Return (x, y) of the center of cell containing provided text 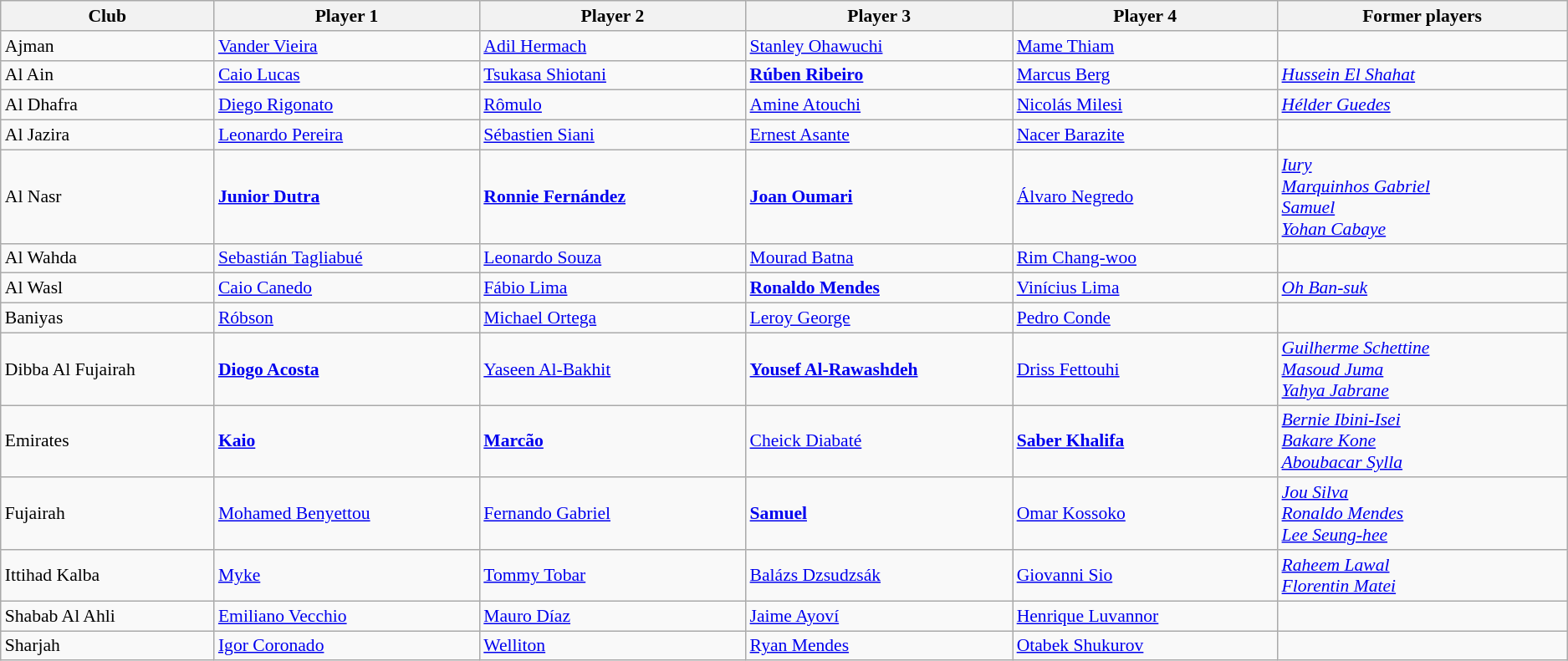
Rúben Ribeiro (880, 75)
Emirates (107, 441)
Sébastien Siani (612, 135)
Al Jazira (107, 135)
Junior Dutra (346, 196)
Joan Oumari (880, 196)
Marcão (612, 441)
Diogo Acosta (346, 369)
Ittihad Kalba (107, 575)
Bernie Ibini-Isei Bakare Kone Aboubacar Sylla (1422, 441)
Al Ain (107, 75)
Rim Chang-woo (1146, 258)
Ryan Mendes (880, 646)
Al Wasl (107, 288)
Henrique Luvannor (1146, 616)
Iury Marquinhos Gabriel Samuel Yohan Cabaye (1422, 196)
Caio Lucas (346, 75)
Player 3 (880, 16)
Rômulo (612, 105)
Samuel (880, 515)
Michael Ortega (612, 318)
Hussein El Shahat (1422, 75)
Ajman (107, 46)
Vander Vieira (346, 46)
Balázs Dzsudzsák (880, 575)
Leonardo Pereira (346, 135)
Tsukasa Shiotani (612, 75)
Hélder Guedes (1422, 105)
Player 2 (612, 16)
Al Dhafra (107, 105)
Club (107, 16)
Pedro Conde (1146, 318)
Guilherme Schettine Masoud Juma Yahya Jabrane (1422, 369)
Leonardo Souza (612, 258)
Giovanni Sio (1146, 575)
Vinícius Lima (1146, 288)
Raheem Lawal Florentin Matei (1422, 575)
Dibba Al Fujairah (107, 369)
Al Wahda (107, 258)
Fujairah (107, 515)
Mohamed Benyettou (346, 515)
Adil Hermach (612, 46)
Myke (346, 575)
Omar Kossoko (1146, 515)
Player 1 (346, 16)
Nacer Barazite (1146, 135)
Ernest Asante (880, 135)
Yaseen Al-Bakhit (612, 369)
Ronaldo Mendes (880, 288)
Saber Khalifa (1146, 441)
Jaime Ayoví (880, 616)
Igor Coronado (346, 646)
Emiliano Vecchio (346, 616)
Driss Fettouhi (1146, 369)
Otabek Shukurov (1146, 646)
Mourad Batna (880, 258)
Fábio Lima (612, 288)
Álvaro Negredo (1146, 196)
Former players (1422, 16)
Baniyas (107, 318)
Kaio (346, 441)
Cheick Diabaté (880, 441)
Sebastián Tagliabué (346, 258)
Welliton (612, 646)
Amine Atouchi (880, 105)
Sharjah (107, 646)
Leroy George (880, 318)
Oh Ban-suk (1422, 288)
Ronnie Fernández (612, 196)
Stanley Ohawuchi (880, 46)
Tommy Tobar (612, 575)
Róbson (346, 318)
Mauro Díaz (612, 616)
Marcus Berg (1146, 75)
Jou Silva Ronaldo Mendes Lee Seung-hee (1422, 515)
Shabab Al Ahli (107, 616)
Fernando Gabriel (612, 515)
Mame Thiam (1146, 46)
Diego Rigonato (346, 105)
Caio Canedo (346, 288)
Nicolás Milesi (1146, 105)
Yousef Al-Rawashdeh (880, 369)
Player 4 (1146, 16)
Al Nasr (107, 196)
